For the text-containing cell, return its midpoint in [X, Y] coordinate format. 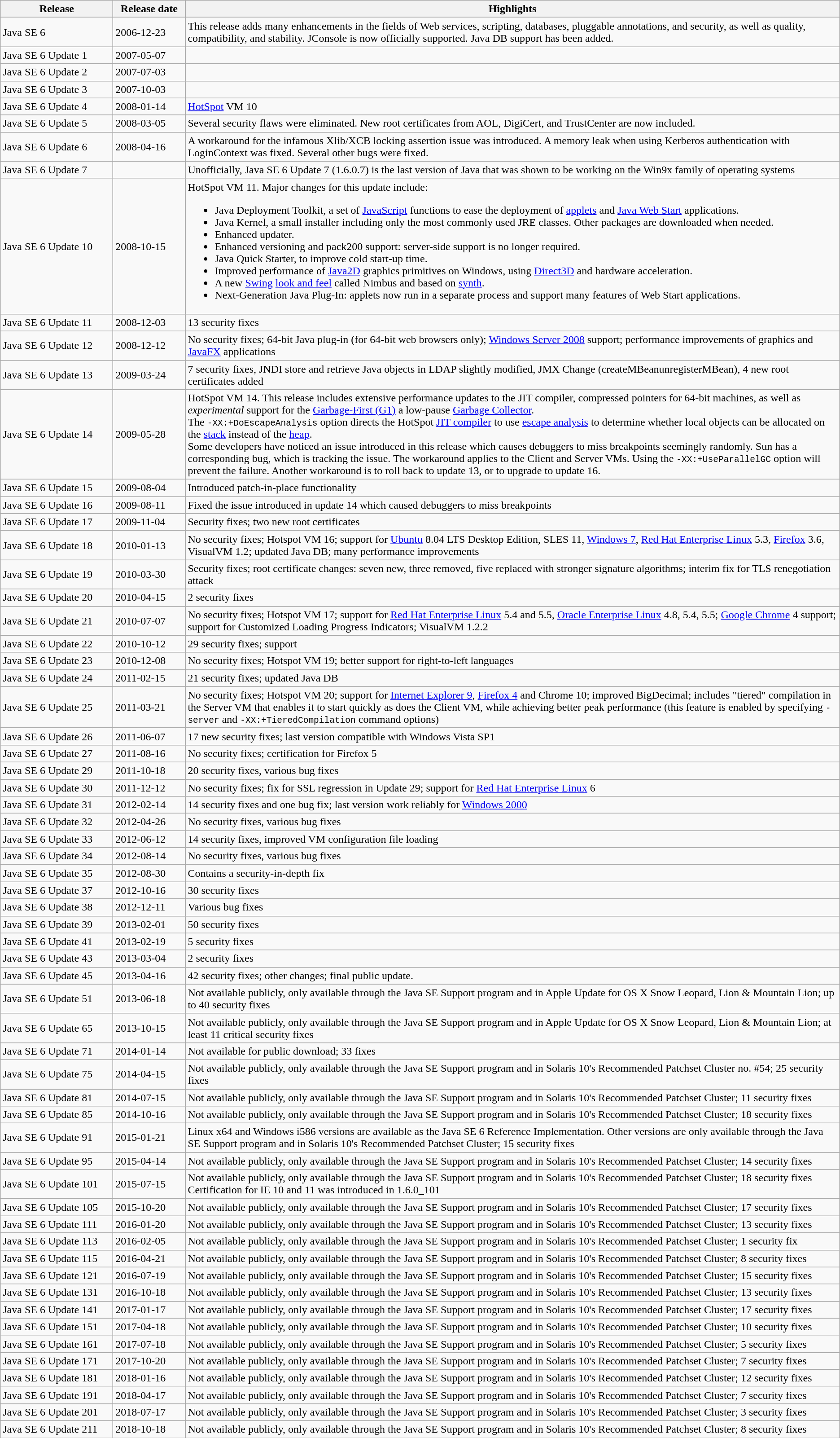
Java SE 6 Update 29 [57, 770]
2008-12-12 [149, 346]
2018-01-16 [149, 1378]
Java SE 6 Update 121 [57, 1275]
2012-04-26 [149, 822]
Java SE 6 Update 75 [57, 1074]
Java SE 6 Update 11 [57, 322]
2014-07-15 [149, 1098]
2011-02-15 [149, 678]
Highlights [512, 9]
Java SE 6 Update 51 [57, 998]
No security fixes; fix for SSL regression in Update 29; support for Red Hat Enterprise Linux 6 [512, 788]
Not available publicly, only available through the Java SE Support program and in Solaris 10's Recommended Patchset Cluster; 15 security fixes [512, 1275]
Java SE 6 Update 113 [57, 1241]
2011-03-21 [149, 707]
2017-04-18 [149, 1327]
Java SE 6 Update 111 [57, 1224]
Java SE 6 Update 19 [57, 575]
2009-05-28 [149, 435]
Java SE 6 [57, 32]
Fixed the issue introduced in update 14 which caused debuggers to miss breakpoints [512, 505]
2016-07-19 [149, 1275]
Java SE 6 Update 131 [57, 1293]
2015-10-20 [149, 1207]
50 security fixes [512, 924]
Java SE 6 Update 34 [57, 856]
Several security flaws were eliminated. New root certificates from AOL, DigiCert, and TrustCenter are now included. [512, 123]
2008-04-16 [149, 146]
2009-08-11 [149, 505]
2009-11-04 [149, 522]
2013-10-15 [149, 1028]
Security fixes; two new root certificates [512, 522]
2012-08-30 [149, 873]
Java SE 6 Update 38 [57, 907]
2012-02-14 [149, 805]
Not available for public download; 33 fixes [512, 1051]
42 security fixes; other changes; final public update. [512, 976]
Java SE 6 Update 14 [57, 435]
2008-10-15 [149, 246]
Java SE 6 Update 13 [57, 374]
Java SE 6 Update 6 [57, 146]
21 security fixes; updated Java DB [512, 678]
2015-04-14 [149, 1161]
Java SE 6 Update 20 [57, 598]
Not available publicly, only available through the Java SE Support program and in Solaris 10's Recommended Patchset Cluster; 3 security fixes [512, 1412]
Java SE 6 Update 43 [57, 959]
2011-06-07 [149, 736]
Java SE 6 Update 81 [57, 1098]
HotSpot VM 10 [512, 106]
2014-01-14 [149, 1051]
Contains a security-in-depth fix [512, 873]
Java SE 6 Update 2 [57, 72]
Java SE 6 Update 181 [57, 1378]
5 security fixes [512, 941]
2010-12-08 [149, 661]
17 new security fixes; last version compatible with Windows Vista SP1 [512, 736]
Release date [149, 9]
2013-06-18 [149, 998]
2009-03-24 [149, 374]
Java SE 6 Update 22 [57, 644]
Java SE 6 Update 25 [57, 707]
2011-08-16 [149, 753]
2013-02-19 [149, 941]
13 security fixes [512, 322]
Java SE 6 Update 26 [57, 736]
2012-08-14 [149, 856]
Java SE 6 Update 39 [57, 924]
Java SE 6 Update 91 [57, 1138]
2010-01-13 [149, 545]
2011-12-12 [149, 788]
Java SE 6 Update 7 [57, 170]
2008-03-05 [149, 123]
Java SE 6 Update 15 [57, 488]
Java SE 6 Update 95 [57, 1161]
2016-01-20 [149, 1224]
Java SE 6 Update 33 [57, 839]
14 security fixes, improved VM configuration file loading [512, 839]
Java SE 6 Update 211 [57, 1429]
2013-03-04 [149, 959]
Java SE 6 Update 191 [57, 1395]
2010-04-15 [149, 598]
No security fixes; certification for Firefox 5 [512, 753]
Introduced patch-in-place functionality [512, 488]
Java SE 6 Update 141 [57, 1310]
Not available publicly, only available through the Java SE Support program and in Solaris 10's Recommended Patchset Cluster; 12 security fixes [512, 1378]
Java SE 6 Update 65 [57, 1028]
Not available publicly, only available through the Java SE Support program and in Solaris 10's Recommended Patchset Cluster; 18 security fixes [512, 1115]
Java SE 6 Update 101 [57, 1184]
2008-01-14 [149, 106]
Java SE 6 Update 3 [57, 89]
Java SE 6 Update 18 [57, 545]
Java SE 6 Update 71 [57, 1051]
2018-04-17 [149, 1395]
20 security fixes, various bug fixes [512, 770]
Java SE 6 Update 23 [57, 661]
Not available publicly, only available through the Java SE Support program and in Solaris 10's Recommended Patchset Cluster; 5 security fixes [512, 1344]
Release [57, 9]
2011-10-18 [149, 770]
2007-10-03 [149, 89]
Unofficially, Java SE 6 Update 7 (1.6.0.7) is the last version of Java that was shown to be working on the Win9x family of operating systems [512, 170]
Java SE 6 Update 32 [57, 822]
2016-04-21 [149, 1258]
30 security fixes [512, 890]
2007-05-07 [149, 55]
Java SE 6 Update 41 [57, 941]
Java SE 6 Update 115 [57, 1258]
Java SE 6 Update 24 [57, 678]
Java SE 6 Update 37 [57, 890]
2017-01-17 [149, 1310]
Java SE 6 Update 171 [57, 1361]
Not available publicly, only available through the Java SE Support program and in Solaris 10's Recommended Patchset Cluster; 11 security fixes [512, 1098]
Java SE 6 Update 17 [57, 522]
2014-04-15 [149, 1074]
2017-10-20 [149, 1361]
Not available publicly, only available through the Java SE Support program and in Solaris 10's Recommended Patchset Cluster; 1 security fix [512, 1241]
Java SE 6 Update 85 [57, 1115]
Java SE 6 Update 151 [57, 1327]
Java SE 6 Update 201 [57, 1412]
Java SE 6 Update 45 [57, 976]
Not available publicly, only available through the Java SE Support program and in Solaris 10's Recommended Patchset Cluster; 14 security fixes [512, 1161]
2012-10-16 [149, 890]
2006-12-23 [149, 32]
Java SE 6 Update 12 [57, 346]
Java SE 6 Update 16 [57, 505]
2013-04-16 [149, 976]
Java SE 6 Update 30 [57, 788]
2016-10-18 [149, 1293]
2012-12-11 [149, 907]
2010-07-07 [149, 620]
Java SE 6 Update 31 [57, 805]
2008-12-03 [149, 322]
2015-01-21 [149, 1138]
2009-08-04 [149, 488]
2018-10-18 [149, 1429]
2014-10-16 [149, 1115]
Java SE 6 Update 10 [57, 246]
2012-06-12 [149, 839]
2015-07-15 [149, 1184]
2016-02-05 [149, 1241]
Java SE 6 Update 4 [57, 106]
2017-07-18 [149, 1344]
Java SE 6 Update 5 [57, 123]
Java SE 6 Update 27 [57, 753]
No security fixes; Hotspot VM 19; better support for right-to-left languages [512, 661]
2018-07-17 [149, 1412]
Not available publicly, only available through the Java SE Support program and in Solaris 10's Recommended Patchset Cluster; 10 security fixes [512, 1327]
Java SE 6 Update 35 [57, 873]
2013-02-01 [149, 924]
14 security fixes and one bug fix; last version work reliably for Windows 2000 [512, 805]
Java SE 6 Update 105 [57, 1207]
Java SE 6 Update 161 [57, 1344]
Java SE 6 Update 1 [57, 55]
29 security fixes; support [512, 644]
Java SE 6 Update 21 [57, 620]
Various bug fixes [512, 907]
2010-03-30 [149, 575]
2007-07-03 [149, 72]
2010-10-12 [149, 644]
